Capture the cell that displays the provided text and extract its [X, Y] central coordinate. 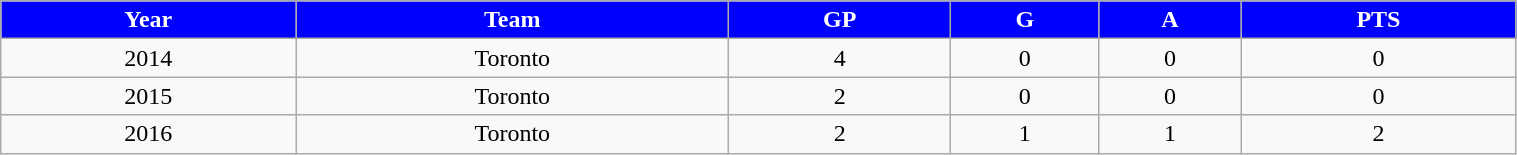
G [1026, 20]
A [1170, 20]
4 [840, 58]
2015 [148, 96]
PTS [1378, 20]
2016 [148, 134]
2014 [148, 58]
Year [148, 20]
Team [512, 20]
GP [840, 20]
